Return (X, Y) of the center of cell containing provided text 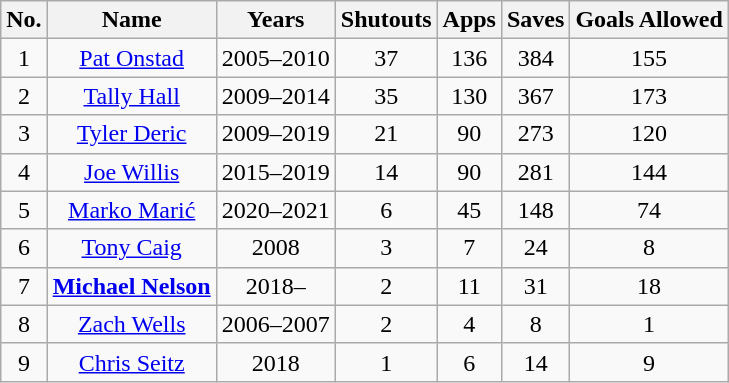
148 (535, 210)
281 (535, 172)
2018– (276, 286)
Shutouts (386, 20)
2015–2019 (276, 172)
2020–2021 (276, 210)
2009–2019 (276, 134)
2006–2007 (276, 324)
Tally Hall (132, 96)
74 (649, 210)
18 (649, 286)
Tony Caig (132, 248)
Tyler Deric (132, 134)
2009–2014 (276, 96)
11 (469, 286)
2018 (276, 362)
173 (649, 96)
155 (649, 58)
136 (469, 58)
Chris Seitz (132, 362)
Apps (469, 20)
2008 (276, 248)
144 (649, 172)
No. (24, 20)
Name (132, 20)
2005–2010 (276, 58)
Goals Allowed (649, 20)
31 (535, 286)
Zach Wells (132, 324)
Joe Willis (132, 172)
24 (535, 248)
384 (535, 58)
Years (276, 20)
37 (386, 58)
21 (386, 134)
Marko Marić (132, 210)
35 (386, 96)
120 (649, 134)
Pat Onstad (132, 58)
Michael Nelson (132, 286)
45 (469, 210)
273 (535, 134)
Saves (535, 20)
367 (535, 96)
5 (24, 210)
130 (469, 96)
